Scan for the cell matching the given text and deliver its (X, Y) coordinate at center. 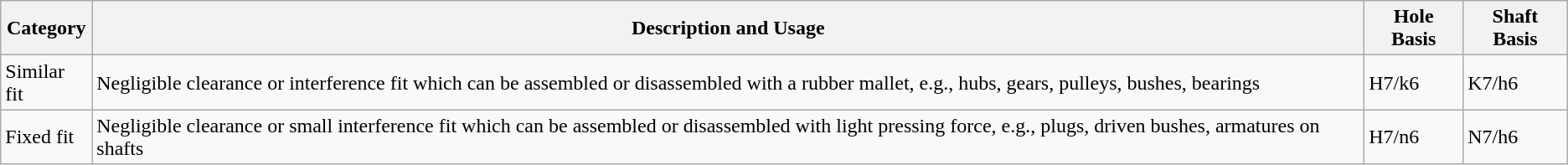
H7/n6 (1414, 137)
Negligible clearance or interference fit which can be assembled or disassembled with a rubber mallet, e.g., hubs, gears, pulleys, bushes, bearings (729, 82)
Similar fit (47, 82)
N7/h6 (1516, 137)
Description and Usage (729, 28)
Shaft Basis (1516, 28)
H7/k6 (1414, 82)
Fixed fit (47, 137)
Category (47, 28)
K7/h6 (1516, 82)
Hole Basis (1414, 28)
